Pinpoint the cell where the given text exists, returning its [x, y] midpoint coordinate. 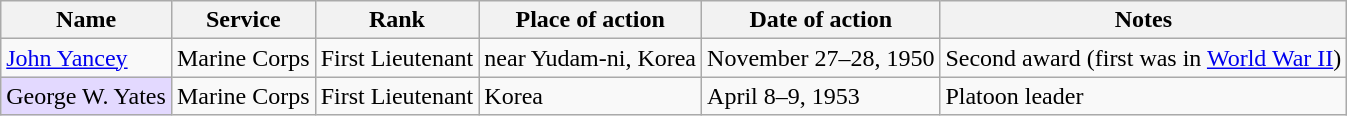
April 8–9, 1953 [821, 96]
Korea [590, 96]
Name [86, 20]
Place of action [590, 20]
Date of action [821, 20]
George W. Yates [86, 96]
Notes [1144, 20]
John Yancey [86, 58]
near Yudam-ni, Korea [590, 58]
Rank [397, 20]
Platoon leader [1144, 96]
November 27–28, 1950 [821, 58]
Second award (first was in World War II) [1144, 58]
Service [243, 20]
